Locate the cell with the specified text and output its (X, Y) center coordinate. 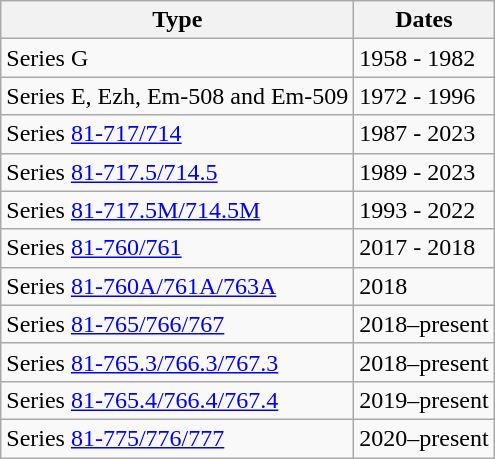
2017 - 2018 (424, 248)
Series E, Ezh, Em-508 and Em-509 (178, 96)
1989 - 2023 (424, 172)
Series 81-717/714 (178, 134)
2020–present (424, 438)
Dates (424, 20)
Series 81-765.4/766.4/767.4 (178, 400)
1972 - 1996 (424, 96)
2018 (424, 286)
Series 81-760A/761A/763A (178, 286)
Series 81-717.5/714.5 (178, 172)
Type (178, 20)
Series 81-760/761 (178, 248)
Series 81-717.5M/714.5M (178, 210)
Series 81-775/776/777 (178, 438)
1958 - 1982 (424, 58)
Series 81-765.3/766.3/767.3 (178, 362)
1993 - 2022 (424, 210)
1987 - 2023 (424, 134)
2019–present (424, 400)
Series G (178, 58)
Series 81-765/766/767 (178, 324)
